Search for the cell housing the specified text and yield its [X, Y] center coordinate. 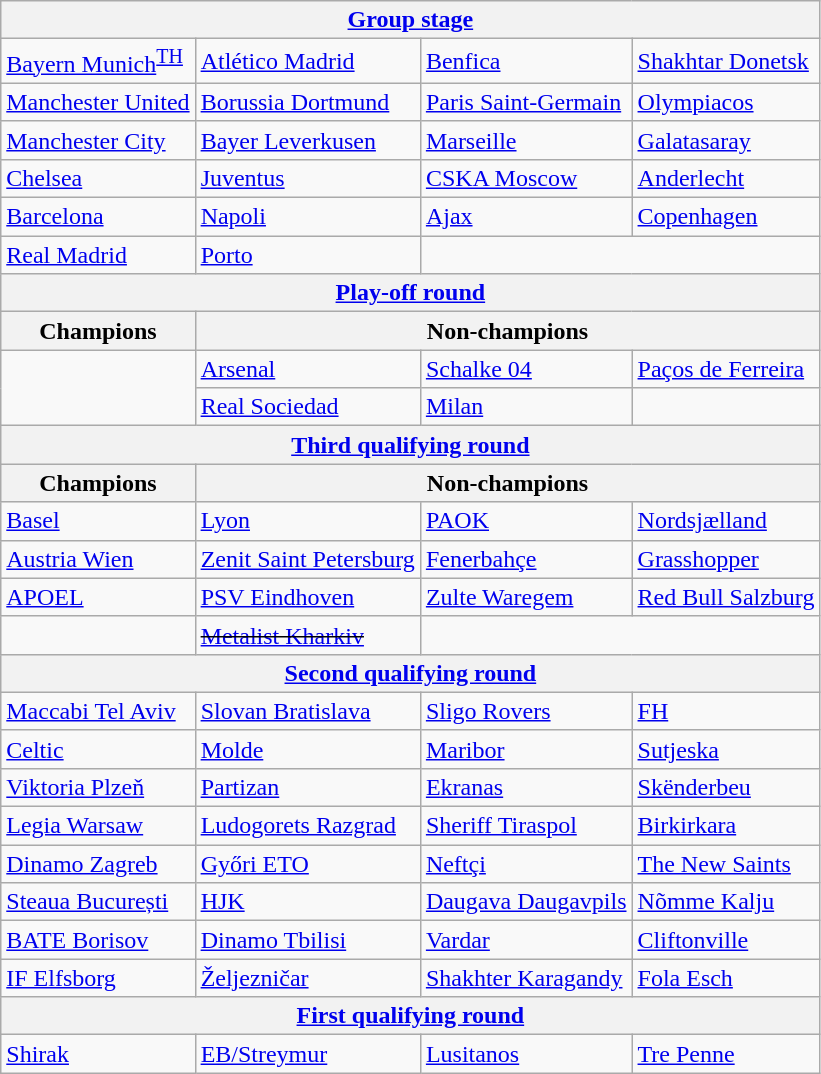
Austria Wien [98, 559]
Olympiacos [726, 102]
IF Elfsborg [98, 978]
Basel [98, 521]
Sutjeska [726, 749]
Copenhagen [726, 217]
Nordsjælland [726, 521]
Fola Esch [726, 978]
Play-off round [410, 293]
Metalist Kharkiv [308, 635]
Group stage [410, 20]
Borussia Dortmund [308, 102]
Sheriff Tiraspol [526, 826]
Ludogorets Razgrad [308, 826]
Arsenal [308, 369]
Slovan Bratislava [308, 711]
BATE Borisov [98, 940]
Schalke 04 [526, 369]
Dinamo Zagreb [98, 864]
Benfica [526, 62]
Juventus [308, 178]
PSV Eindhoven [308, 597]
First qualifying round [410, 1016]
Steaua București [98, 902]
HJK [308, 902]
Second qualifying round [410, 673]
Shakhtar Donetsk [726, 62]
Marseille [526, 140]
Napoli [308, 217]
Porto [308, 255]
Milan [526, 407]
Zulte Waregem [526, 597]
Third qualifying round [410, 445]
APOEL [98, 597]
Manchester City [98, 140]
Partizan [308, 787]
Atlético Madrid [308, 62]
Molde [308, 749]
EB/Streymur [308, 1054]
Real Sociedad [308, 407]
Skënderbeu [726, 787]
Celtic [98, 749]
Galatasaray [726, 140]
Paços de Ferreira [726, 369]
PAOK [526, 521]
CSKA Moscow [526, 178]
Red Bull Salzburg [726, 597]
Fenerbahçe [526, 559]
Daugava Daugavpils [526, 902]
Birkirkara [726, 826]
Dinamo Tbilisi [308, 940]
Paris Saint-Germain [526, 102]
FH [726, 711]
Neftçi [526, 864]
Bayern MunichTH [98, 62]
Viktoria Plzeň [98, 787]
Győri ETO [308, 864]
Ajax [526, 217]
Chelsea [98, 178]
Maccabi Tel Aviv [98, 711]
Ekranas [526, 787]
Bayer Leverkusen [308, 140]
Nõmme Kalju [726, 902]
Anderlecht [726, 178]
Lusitanos [526, 1054]
Real Madrid [98, 255]
Manchester United [98, 102]
Vardar [526, 940]
The New Saints [726, 864]
Tre Penne [726, 1054]
Barcelona [98, 217]
Sligo Rovers [526, 711]
Željezničar [308, 978]
Grasshopper [726, 559]
Maribor [526, 749]
Legia Warsaw [98, 826]
Shakhter Karagandy [526, 978]
Lyon [308, 521]
Shirak [98, 1054]
Cliftonville [726, 940]
Zenit Saint Petersburg [308, 559]
